Search for the cell housing the specified text and yield its [x, y] center coordinate. 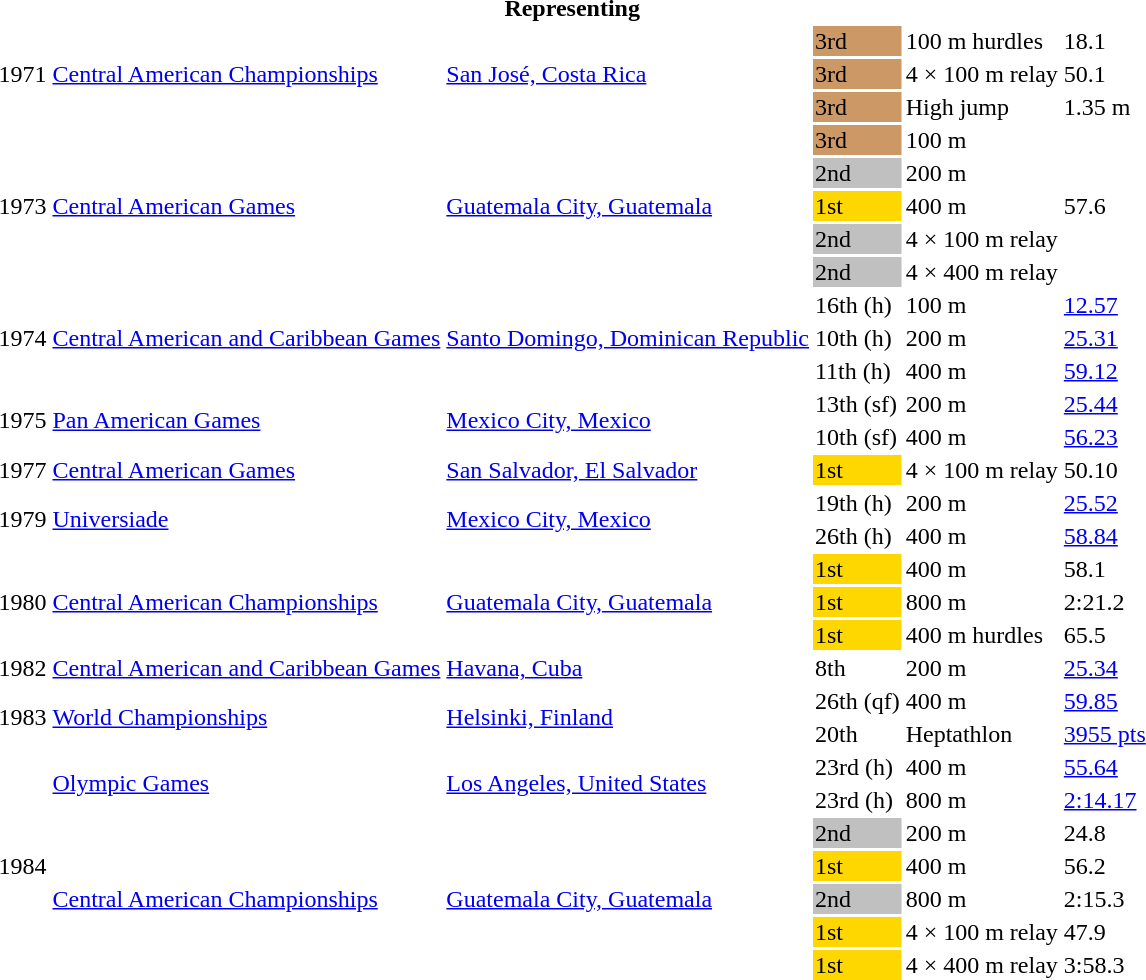
400 m hurdles [982, 635]
Olympic Games [246, 784]
20th [857, 734]
High jump [982, 107]
Santo Domingo, Dominican Republic [628, 338]
26th (h) [857, 536]
Universiade [246, 520]
19th (h) [857, 503]
8th [857, 668]
16th (h) [857, 305]
10th (h) [857, 338]
Helsinki, Finland [628, 718]
13th (sf) [857, 404]
San Salvador, El Salvador [628, 470]
Los Angeles, United States [628, 784]
100 m hurdles [982, 41]
Havana, Cuba [628, 668]
Heptathlon [982, 734]
San José, Costa Rica [628, 74]
11th (h) [857, 371]
World Championships [246, 718]
10th (sf) [857, 437]
26th (qf) [857, 701]
Pan American Games [246, 420]
